Extract the (x, y) coordinate from the center of the cell holding the provided text.  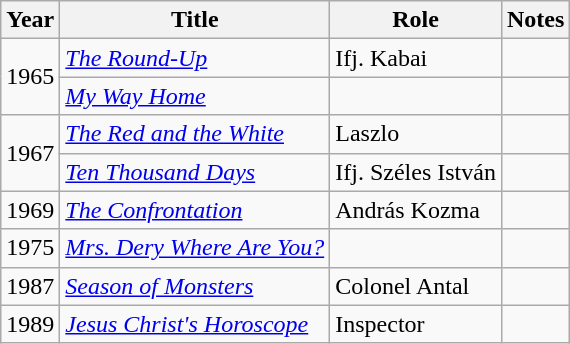
The Red and the White (195, 134)
András Kozma (416, 210)
Season of Monsters (195, 286)
Notes (535, 20)
1967 (30, 153)
My Way Home (195, 96)
Mrs. Dery Where Are You? (195, 248)
Title (195, 20)
Jesus Christ's Horoscope (195, 324)
Inspector (416, 324)
1989 (30, 324)
Ifj. Széles István (416, 172)
1969 (30, 210)
The Confrontation (195, 210)
Ifj. Kabai (416, 58)
Year (30, 20)
1975 (30, 248)
Ten Thousand Days (195, 172)
1965 (30, 77)
Laszlo (416, 134)
Colonel Antal (416, 286)
The Round-Up (195, 58)
1987 (30, 286)
Role (416, 20)
